From the cell containing the given text, extract its center point as (x, y) coordinate. 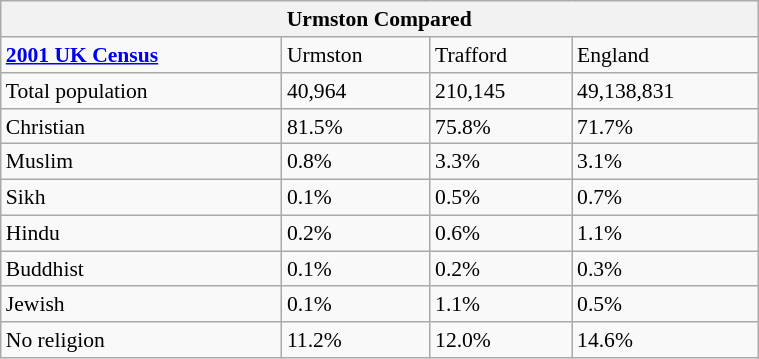
Christian (142, 126)
3.1% (665, 162)
2001 UK Census (142, 55)
210,145 (501, 91)
England (665, 55)
Buddhist (142, 269)
0.7% (665, 197)
Total population (142, 91)
Trafford (501, 55)
3.3% (501, 162)
Muslim (142, 162)
Jewish (142, 304)
81.5% (356, 126)
0.8% (356, 162)
49,138,831 (665, 91)
0.3% (665, 269)
75.8% (501, 126)
12.0% (501, 340)
Sikh (142, 197)
40,964 (356, 91)
Urmston (356, 55)
11.2% (356, 340)
Urmston Compared (380, 19)
71.7% (665, 126)
0.6% (501, 233)
Hindu (142, 233)
14.6% (665, 340)
No religion (142, 340)
